Extract the (X, Y) coordinate from the center of the cell holding the provided text.  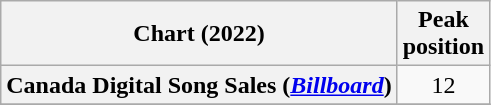
12 (443, 85)
Peakposition (443, 34)
Canada Digital Song Sales (Billboard) (199, 85)
Chart (2022) (199, 34)
